Capture the cell that displays the provided text and extract its (x, y) central coordinate. 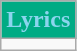
Lyrics (38, 20)
